Pinpoint the cell where the given text exists, returning its [X, Y] midpoint coordinate. 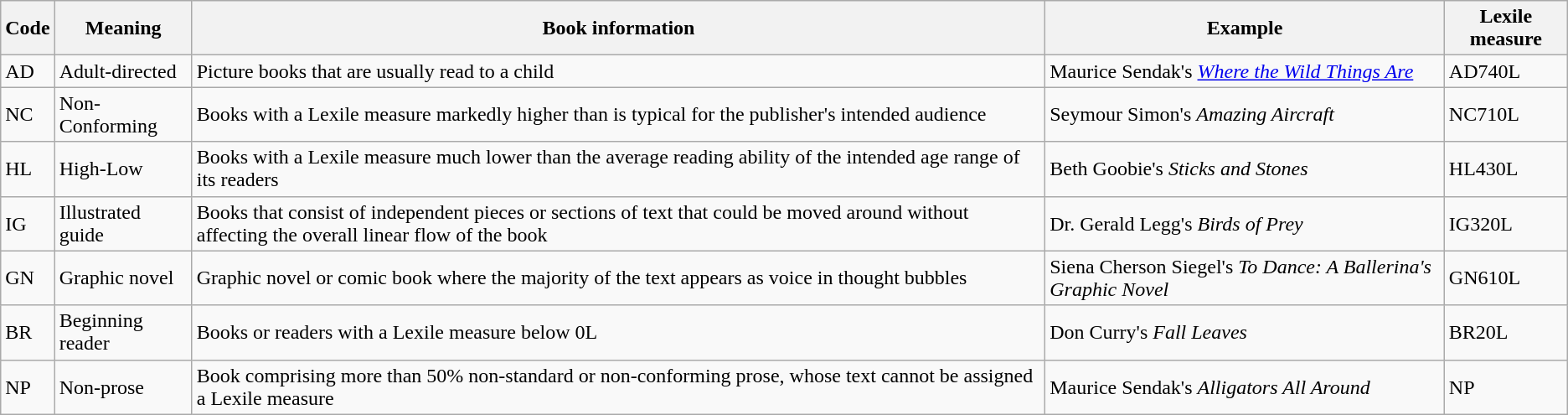
Books or readers with a Lexile measure below 0L [618, 332]
Graphic novel [123, 278]
Beginning reader [123, 332]
NC [28, 114]
Seymour Simon's Amazing Aircraft [1245, 114]
Books with a Lexile measure much lower than the average reading ability of the intended age range of its readers [618, 169]
Siena Cherson Siegel's To Dance: A Ballerina's Graphic Novel [1245, 278]
IG320L [1506, 223]
Beth Goobie's Sticks and Stones [1245, 169]
Book comprising more than 50% non-standard or non-conforming prose, whose text cannot be assigned a Lexile measure [618, 387]
Non-Conforming [123, 114]
GN610L [1506, 278]
NC710L [1506, 114]
Adult-directed [123, 71]
BR [28, 332]
Book information [618, 29]
Example [1245, 29]
Illustrated guide [123, 223]
Books that consist of independent pieces or sections of text that could be moved around without affecting the overall linear flow of the book [618, 223]
BR20L [1506, 332]
Picture books that are usually read to a child [618, 71]
Lexile measure [1506, 29]
Dr. Gerald Legg's Birds of Prey [1245, 223]
Code [28, 29]
AD740L [1506, 71]
HL430L [1506, 169]
Meaning [123, 29]
Don Curry's Fall Leaves [1245, 332]
High-Low [123, 169]
Maurice Sendak's Where the Wild Things Are [1245, 71]
Books with a Lexile measure markedly higher than is typical for the publisher's intended audience [618, 114]
IG [28, 223]
Maurice Sendak's Alligators All Around [1245, 387]
AD [28, 71]
HL [28, 169]
Graphic novel or comic book where the majority of the text appears as voice in thought bubbles [618, 278]
GN [28, 278]
Non-prose [123, 387]
